Output the (X, Y) coordinate of the center of the cell containing the given text.  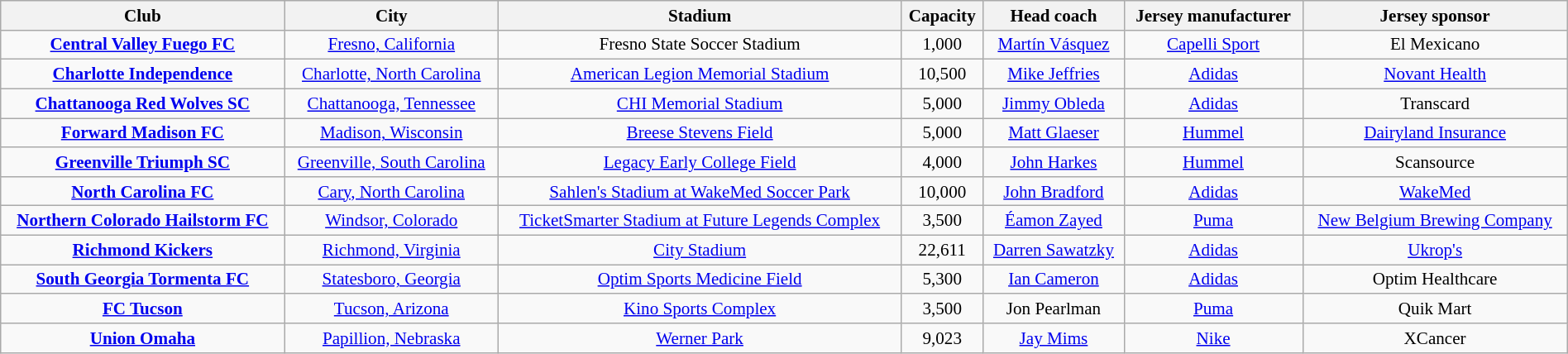
Capelli Sport (1213, 45)
John Bradford (1054, 190)
South Georgia Tormenta FC (142, 280)
Legacy Early College Field (700, 162)
Greenville, South Carolina (392, 162)
Windsor, Colorado (392, 220)
Jimmy Obleda (1054, 103)
9,023 (943, 337)
Papillion, Nebraska (392, 337)
Northern Colorado Hailstorm FC (142, 220)
Matt Glaeser (1054, 132)
Capacity (943, 15)
Fresno State Soccer Stadium (700, 45)
Ukrop's (1435, 250)
Charlotte Independence (142, 74)
4,000 (943, 162)
Stadium (700, 15)
Union Omaha (142, 337)
Cary, North Carolina (392, 190)
Richmond, Virginia (392, 250)
New Belgium Brewing Company (1435, 220)
City Stadium (700, 250)
Optim Healthcare (1435, 280)
Éamon Zayed (1054, 220)
John Harkes (1054, 162)
Jay Mims (1054, 337)
Forward Madison FC (142, 132)
Fresno, California (392, 45)
Chattanooga, Tennessee (392, 103)
5,300 (943, 280)
Dairyland Insurance (1435, 132)
North Carolina FC (142, 190)
Club (142, 15)
Darren Sawatzky (1054, 250)
XCancer (1435, 337)
Chattanooga Red Wolves SC (142, 103)
10,000 (943, 190)
Kino Sports Complex (700, 308)
Jersey manufacturer (1213, 15)
City (392, 15)
Nike (1213, 337)
Transcard (1435, 103)
Martín Vásquez (1054, 45)
Mike Jeffries (1054, 74)
Charlotte, North Carolina (392, 74)
Tucson, Arizona (392, 308)
Werner Park (700, 337)
Greenville Triumph SC (142, 162)
Ian Cameron (1054, 280)
10,500 (943, 74)
FC Tucson (142, 308)
El Mexicano (1435, 45)
Head coach (1054, 15)
Breese Stevens Field (700, 132)
Quik Mart (1435, 308)
Sahlen's Stadium at WakeMed Soccer Park (700, 190)
Jersey sponsor (1435, 15)
Richmond Kickers (142, 250)
Optim Sports Medicine Field (700, 280)
1,000 (943, 45)
WakeMed (1435, 190)
Madison, Wisconsin (392, 132)
Scansource (1435, 162)
Central Valley Fuego FC (142, 45)
Jon Pearlman (1054, 308)
American Legion Memorial Stadium (700, 74)
CHI Memorial Stadium (700, 103)
TicketSmarter Stadium at Future Legends Complex (700, 220)
Statesboro, Georgia (392, 280)
Novant Health (1435, 74)
22,611 (943, 250)
